Identify which cell holds the provided text, then report its (x, y) central coordinate. 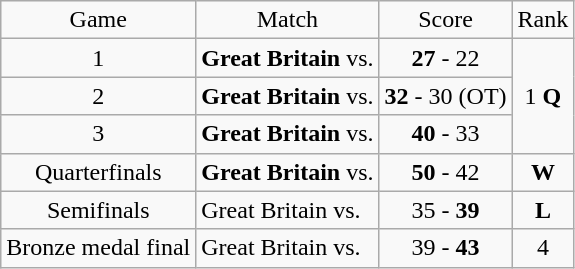
W (543, 172)
Bronze medal final (98, 248)
35 - 39 (446, 210)
4 (543, 248)
2 (98, 96)
3 (98, 134)
Match (288, 20)
27 - 22 (446, 58)
40 - 33 (446, 134)
1 Q (543, 96)
1 (98, 58)
39 - 43 (446, 248)
Game (98, 20)
Quarterfinals (98, 172)
Rank (543, 20)
L (543, 210)
Score (446, 20)
32 - 30 (OT) (446, 96)
Semifinals (98, 210)
50 - 42 (446, 172)
